Return (x, y) of the center of cell containing provided text 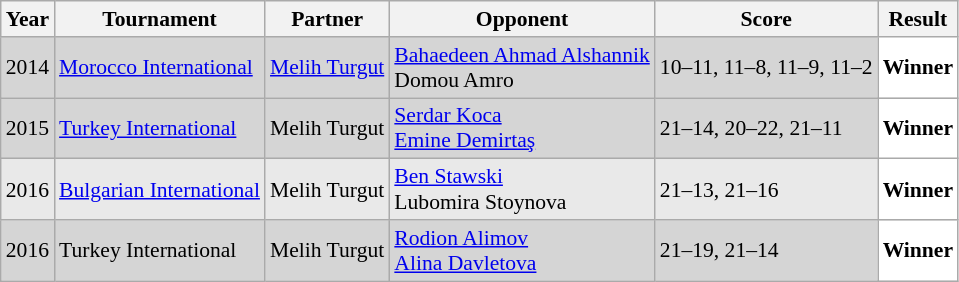
21–19, 21–14 (766, 250)
2015 (28, 128)
Serdar Koca Emine Demirtaş (522, 128)
Morocco International (160, 68)
21–14, 20–22, 21–11 (766, 128)
Ben Stawski Lubomira Stoynova (522, 190)
Bahaedeen Ahmad Alshannik Domou Amro (522, 68)
Result (918, 19)
Year (28, 19)
Rodion Alimov Alina Davletova (522, 250)
Bulgarian International (160, 190)
2014 (28, 68)
21–13, 21–16 (766, 190)
10–11, 11–8, 11–9, 11–2 (766, 68)
Score (766, 19)
Opponent (522, 19)
Partner (327, 19)
Tournament (160, 19)
